Provide the [x, y] coordinate of the cell's center where the given text is located.  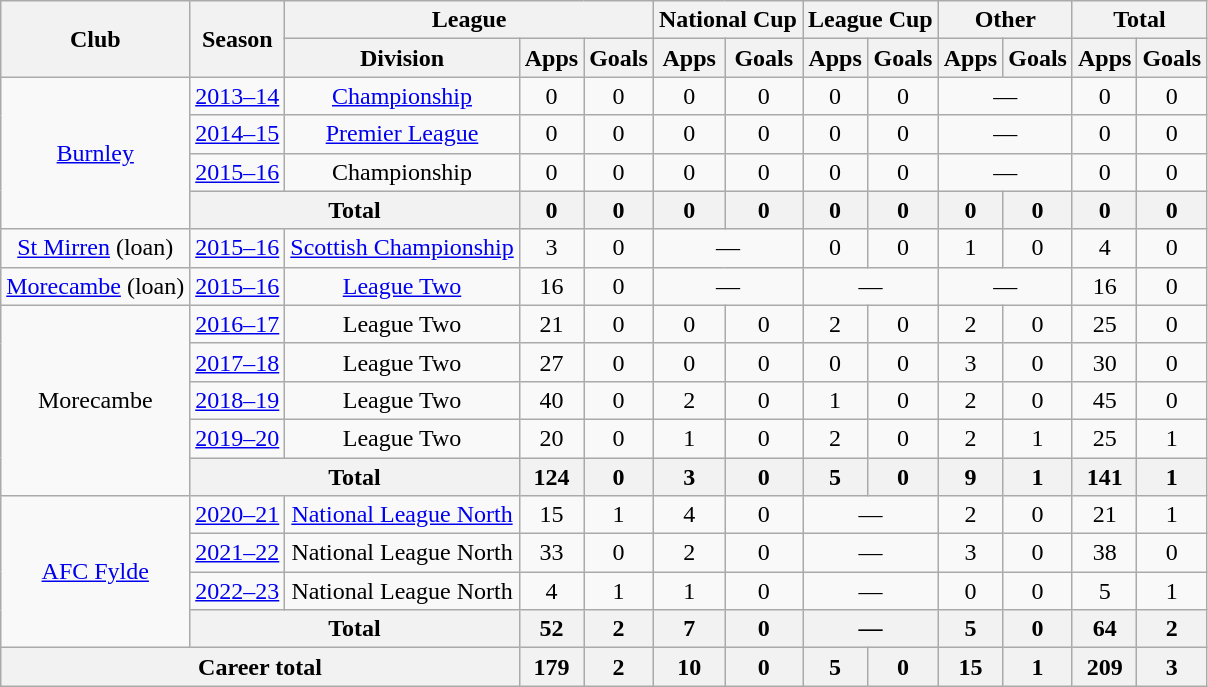
League Cup [870, 20]
9 [970, 477]
45 [1104, 400]
2013–14 [238, 96]
52 [551, 629]
Other [1005, 20]
Career total [260, 667]
209 [1104, 667]
27 [551, 362]
2014–15 [238, 134]
10 [689, 667]
20 [551, 438]
2022–23 [238, 591]
64 [1104, 629]
2020–21 [238, 515]
Scottish Championship [402, 248]
124 [551, 477]
Premier League [402, 134]
2016–17 [238, 324]
Morecambe [96, 400]
St Mirren (loan) [96, 248]
AFC Fylde [96, 572]
38 [1104, 553]
30 [1104, 362]
Season [238, 39]
179 [551, 667]
Burnley [96, 153]
2018–19 [238, 400]
7 [689, 629]
2017–18 [238, 362]
2019–20 [238, 438]
2021–22 [238, 553]
Division [402, 58]
Morecambe (loan) [96, 286]
Club [96, 39]
League [470, 20]
40 [551, 400]
141 [1104, 477]
National Cup [728, 20]
33 [551, 553]
